Extract the [X, Y] coordinate from the center of the cell holding the provided text.  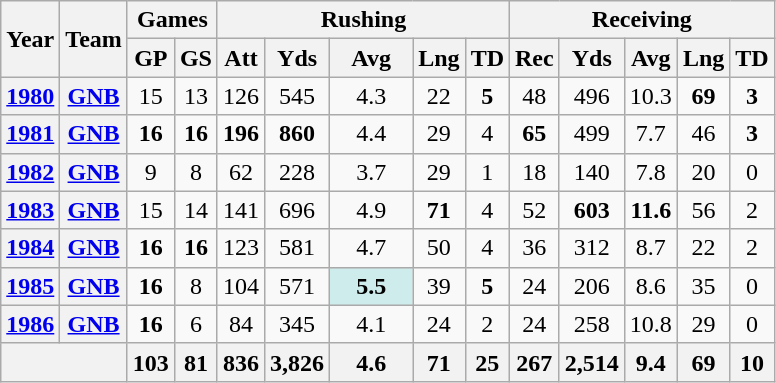
228 [298, 172]
141 [240, 210]
Rec [535, 58]
571 [298, 286]
4.4 [372, 134]
4.7 [372, 248]
25 [487, 362]
312 [592, 248]
496 [592, 96]
65 [535, 134]
267 [535, 362]
3.7 [372, 172]
Rushing [363, 20]
46 [703, 134]
8.7 [650, 248]
13 [196, 96]
140 [592, 172]
9 [150, 172]
Team [94, 39]
1980 [30, 96]
1 [487, 172]
103 [150, 362]
5.5 [372, 286]
345 [298, 324]
56 [703, 210]
7.8 [650, 172]
11.6 [650, 210]
Games [172, 20]
603 [592, 210]
258 [592, 324]
4.3 [372, 96]
10.8 [650, 324]
1985 [30, 286]
50 [439, 248]
1986 [30, 324]
20 [703, 172]
4.6 [372, 362]
196 [240, 134]
Year [30, 39]
7.7 [650, 134]
4.1 [372, 324]
1983 [30, 210]
545 [298, 96]
10 [752, 362]
36 [535, 248]
9.4 [650, 362]
18 [535, 172]
123 [240, 248]
860 [298, 134]
3,826 [298, 362]
4.9 [372, 210]
1982 [30, 172]
499 [592, 134]
1984 [30, 248]
10.3 [650, 96]
Att [240, 58]
81 [196, 362]
581 [298, 248]
206 [592, 286]
35 [703, 286]
39 [439, 286]
2,514 [592, 362]
Receiving [642, 20]
62 [240, 172]
696 [298, 210]
GS [196, 58]
1981 [30, 134]
14 [196, 210]
126 [240, 96]
84 [240, 324]
104 [240, 286]
48 [535, 96]
GP [150, 58]
836 [240, 362]
6 [196, 324]
52 [535, 210]
8.6 [650, 286]
